Identify which cell holds the provided text, then report its (X, Y) central coordinate. 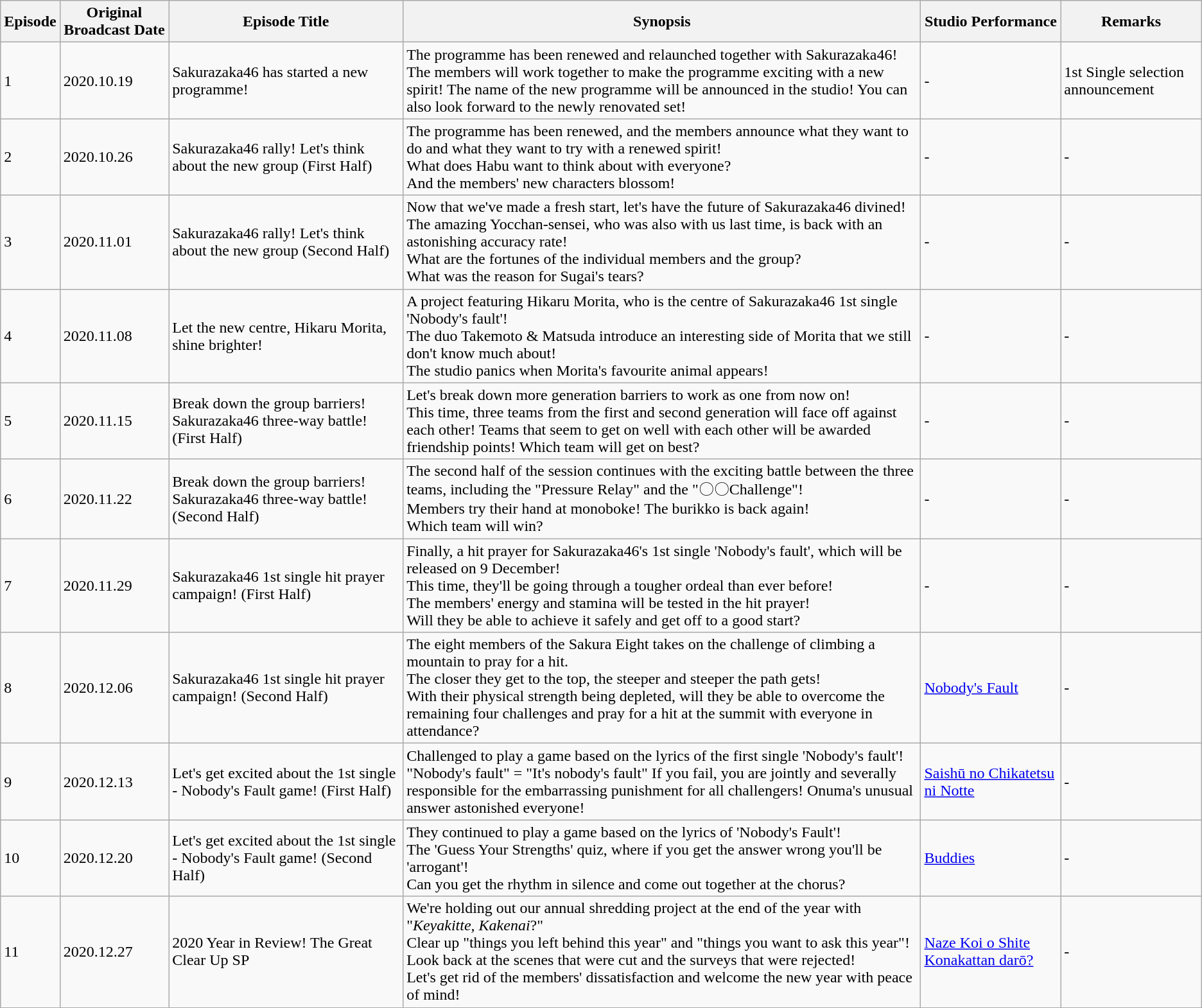
2020.12.06 (114, 688)
Let's get excited about the 1st single - Nobody's Fault game! (Second Half) (286, 858)
2020.10.26 (114, 157)
2020.11.01 (114, 242)
Let's get excited about the 1st single - Nobody's Fault game! (First Half) (286, 782)
Episode Title (286, 22)
Episode (30, 22)
2 (30, 157)
Saishū no Chikatetsu ni Notte (991, 782)
2020.12.20 (114, 858)
2020.11.08 (114, 336)
Sakurazaka46 1st single hit prayer campaign! (First Half) (286, 586)
Nobody's Fault (991, 688)
2020 Year in Review! The Great Clear Up SP (286, 952)
2020.10.19 (114, 81)
9 (30, 782)
2020.11.22 (114, 499)
2020.12.27 (114, 952)
11 (30, 952)
Synopsis (662, 22)
Break down the group barriers! Sakurazaka46 three-way battle! (Second Half) (286, 499)
Naze Koi o Shite Konakattan darō? (991, 952)
4 (30, 336)
Remarks (1131, 22)
Break down the group barriers! Sakurazaka46 three-way battle! (First Half) (286, 421)
8 (30, 688)
5 (30, 421)
Sakurazaka46 1st single hit prayer campaign! (Second Half) (286, 688)
Sakurazaka46 has started a new programme! (286, 81)
Sakurazaka46 rally! Let's think about the new group (First Half) (286, 157)
3 (30, 242)
1 (30, 81)
2020.11.29 (114, 586)
Studio Performance (991, 22)
Sakurazaka46 rally! Let's think about the new group (Second Half) (286, 242)
2020.11.15 (114, 421)
6 (30, 499)
Let the new centre, Hikaru Morita, shine brighter! (286, 336)
Original Broadcast Date (114, 22)
2020.12.13 (114, 782)
Buddies (991, 858)
7 (30, 586)
1st Single selection announcement (1131, 81)
10 (30, 858)
